Provide the [x, y] coordinate of the cell's center where the given text is located.  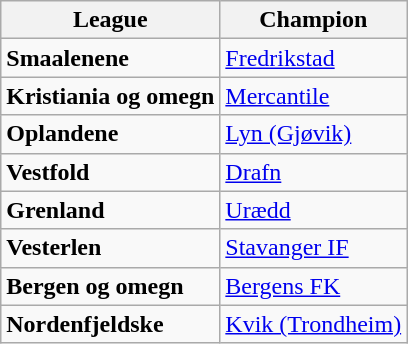
Kvik (Trondheim) [314, 324]
League [110, 20]
Urædd [314, 210]
Lyn (Gjøvik) [314, 134]
Vestfold [110, 172]
Bergen og omegn [110, 286]
Nordenfjeldske [110, 324]
Mercantile [314, 96]
Oplandene [110, 134]
Bergens FK [314, 286]
Fredrikstad [314, 58]
Stavanger IF [314, 248]
Drafn [314, 172]
Grenland [110, 210]
Smaalenene [110, 58]
Champion [314, 20]
Vesterlen [110, 248]
Kristiania og omegn [110, 96]
